Scan for the cell matching the given text and deliver its (x, y) coordinate at center. 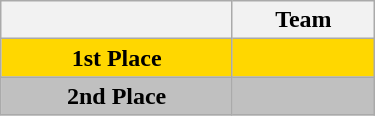
1st Place (117, 58)
2nd Place (117, 96)
Team (303, 20)
